Search for the cell housing the specified text and yield its (x, y) center coordinate. 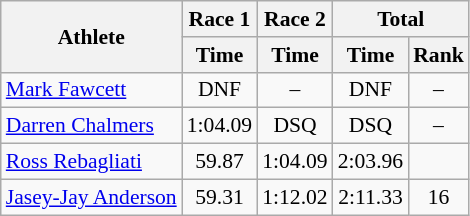
Race 2 (294, 19)
59.87 (220, 162)
Athlete (92, 36)
Jasey-Jay Anderson (92, 197)
59.31 (220, 197)
2:11.33 (370, 197)
Mark Fawcett (92, 90)
Total (401, 19)
16 (438, 197)
Darren Chalmers (92, 126)
Ross Rebagliati (92, 162)
1:12.02 (294, 197)
2:03.96 (370, 162)
Rank (438, 55)
Race 1 (220, 19)
